Return (X, Y) of the center of cell containing provided text 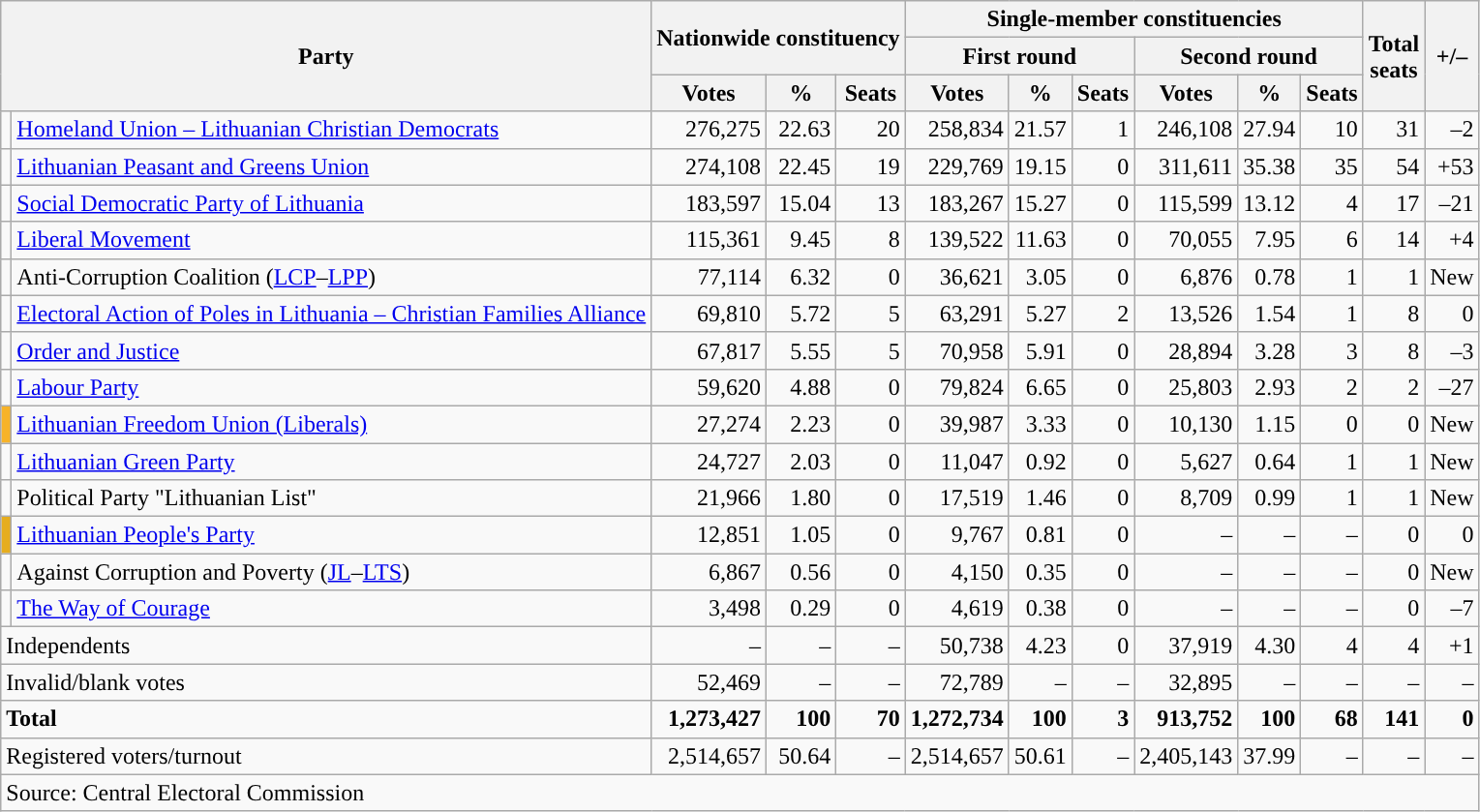
9,767 (956, 535)
274,108 (709, 166)
70 (871, 719)
–21 (1452, 203)
Party (326, 56)
–3 (1452, 350)
+4 (1452, 240)
1.05 (801, 535)
–27 (1452, 387)
10,130 (1187, 424)
2,405,143 (1187, 756)
37,919 (1187, 646)
Source: Central Electoral Commission (740, 793)
115,599 (1187, 203)
Against Corruption and Poverty (JL–LTS) (331, 572)
4,619 (956, 609)
68 (1332, 719)
59,620 (709, 387)
246,108 (1187, 130)
14 (1394, 240)
27,274 (709, 424)
1.46 (1040, 498)
11,047 (956, 462)
24,727 (709, 462)
17,519 (956, 498)
Totalseats (1394, 56)
3.05 (1040, 277)
79,824 (956, 387)
183,267 (956, 203)
69,810 (709, 314)
6 (1332, 240)
3.28 (1270, 350)
13.12 (1270, 203)
50,738 (956, 646)
0.81 (1040, 535)
Lithuanian Peasant and Greens Union (331, 166)
4.23 (1040, 646)
0.99 (1270, 498)
37.99 (1270, 756)
27.94 (1270, 130)
229,769 (956, 166)
17 (1394, 203)
6.65 (1040, 387)
15.27 (1040, 203)
19.15 (1040, 166)
Political Party "Lithuanian List" (331, 498)
2.03 (801, 462)
28,894 (1187, 350)
21.57 (1040, 130)
Liberal Movement (331, 240)
5.27 (1040, 314)
6,876 (1187, 277)
Lithuanian People's Party (331, 535)
5.91 (1040, 350)
–7 (1452, 609)
Registered voters/turnout (326, 756)
35.38 (1270, 166)
63,291 (956, 314)
1.80 (801, 498)
2.23 (801, 424)
139,522 (956, 240)
0.92 (1040, 462)
4.30 (1270, 646)
31 (1394, 130)
Lithuanian Green Party (331, 462)
0.29 (801, 609)
10 (1332, 130)
36,621 (956, 277)
4,150 (956, 572)
4.88 (801, 387)
12,851 (709, 535)
13 (871, 203)
1,273,427 (709, 719)
54 (1394, 166)
50.61 (1040, 756)
Homeland Union – Lithuanian Christian Democrats (331, 130)
21,966 (709, 498)
67,817 (709, 350)
258,834 (956, 130)
1.15 (1270, 424)
183,597 (709, 203)
+/– (1452, 56)
The Way of Courage (331, 609)
20 (871, 130)
3,498 (709, 609)
–2 (1452, 130)
+1 (1452, 646)
0.78 (1270, 277)
First round (1020, 56)
0.56 (801, 572)
22.45 (801, 166)
32,895 (1187, 682)
52,469 (709, 682)
Anti-Corruption Coalition (LCP–LPP) (331, 277)
115,361 (709, 240)
70,055 (1187, 240)
22.63 (801, 130)
2.93 (1270, 387)
311,611 (1187, 166)
6,867 (709, 572)
35 (1332, 166)
3.33 (1040, 424)
5,627 (1187, 462)
70,958 (956, 350)
+53 (1452, 166)
19 (871, 166)
Single-member constituencies (1134, 19)
11.63 (1040, 240)
Second round (1249, 56)
Invalid/blank votes (326, 682)
72,789 (956, 682)
50.64 (801, 756)
276,275 (709, 130)
Social Democratic Party of Lithuania (331, 203)
Order and Justice (331, 350)
9.45 (801, 240)
Independents (326, 646)
141 (1394, 719)
5.72 (801, 314)
Lithuanian Freedom Union (Liberals) (331, 424)
1,272,734 (956, 719)
0.64 (1270, 462)
Nationwide constituency (778, 38)
Total (326, 719)
15.04 (801, 203)
7.95 (1270, 240)
Labour Party (331, 387)
1.54 (1270, 314)
39,987 (956, 424)
Electoral Action of Poles in Lithuania – Christian Families Alliance (331, 314)
0.38 (1040, 609)
8,709 (1187, 498)
5.55 (801, 350)
913,752 (1187, 719)
77,114 (709, 277)
0.35 (1040, 572)
13,526 (1187, 314)
25,803 (1187, 387)
6.32 (801, 277)
